Output the [x, y] coordinate of the center of the cell containing the given text.  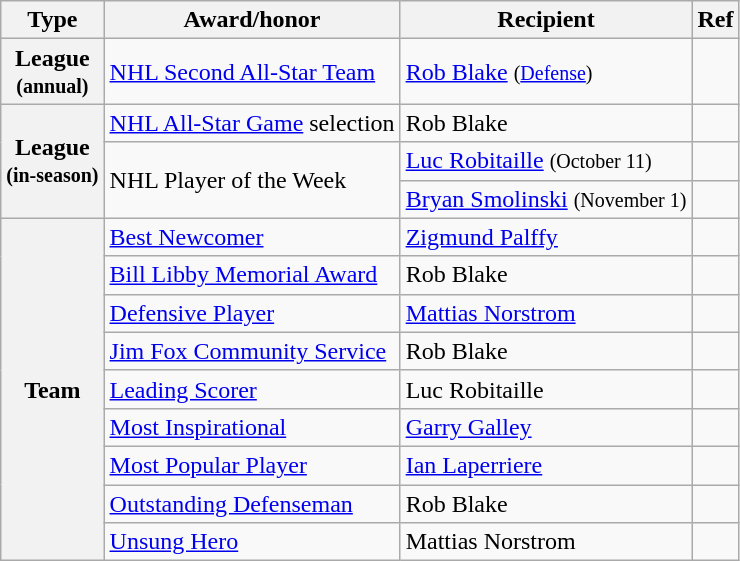
Bill Libby Memorial Award [252, 275]
Zigmund Palffy [546, 237]
Defensive Player [252, 313]
Ref [716, 20]
Rob Blake (Defense) [546, 72]
Outstanding Defenseman [252, 503]
Luc Robitaille [546, 389]
League(in-season) [52, 161]
Team [52, 390]
Leading Scorer [252, 389]
Type [52, 20]
Luc Robitaille (October 11) [546, 161]
NHL Second All-Star Team [252, 72]
Award/honor [252, 20]
Jim Fox Community Service [252, 351]
Most Popular Player [252, 465]
Best Newcomer [252, 237]
League(annual) [52, 72]
Unsung Hero [252, 542]
NHL Player of the Week [252, 180]
Most Inspirational [252, 427]
Bryan Smolinski (November 1) [546, 199]
Recipient [546, 20]
NHL All-Star Game selection [252, 123]
Garry Galley [546, 427]
Ian Laperriere [546, 465]
